Locate the cell with the specified text and output its [x, y] center coordinate. 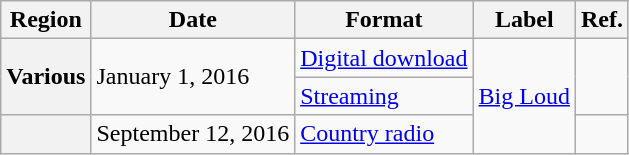
January 1, 2016 [193, 77]
Digital download [384, 58]
Country radio [384, 134]
Date [193, 20]
Ref. [602, 20]
Big Loud [524, 96]
Format [384, 20]
Label [524, 20]
Various [46, 77]
Region [46, 20]
September 12, 2016 [193, 134]
Streaming [384, 96]
